Return the (x, y) coordinate for the center point of the cell that contains the specified text.  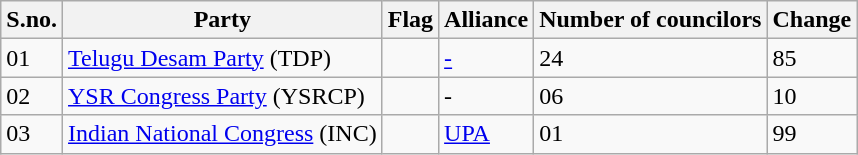
YSR Congress Party (YSRCP) (223, 96)
UPA (486, 134)
10 (812, 96)
06 (650, 96)
Number of councilors (650, 20)
85 (812, 58)
02 (32, 96)
03 (32, 134)
S.no. (32, 20)
24 (650, 58)
Party (223, 20)
Flag (410, 20)
Indian National Congress (INC) (223, 134)
Telugu Desam Party (TDP) (223, 58)
99 (812, 134)
Change (812, 20)
Alliance (486, 20)
